Detect which cell encompasses the target text, then output its [x, y] center coordinate. 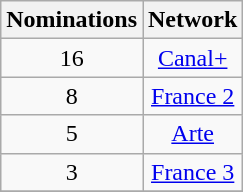
3 [72, 172]
8 [72, 96]
France 3 [192, 172]
5 [72, 134]
France 2 [192, 96]
Arte [192, 134]
Nominations [72, 20]
Network [192, 20]
16 [72, 58]
Canal+ [192, 58]
